Return (x, y) of the center of cell containing provided text 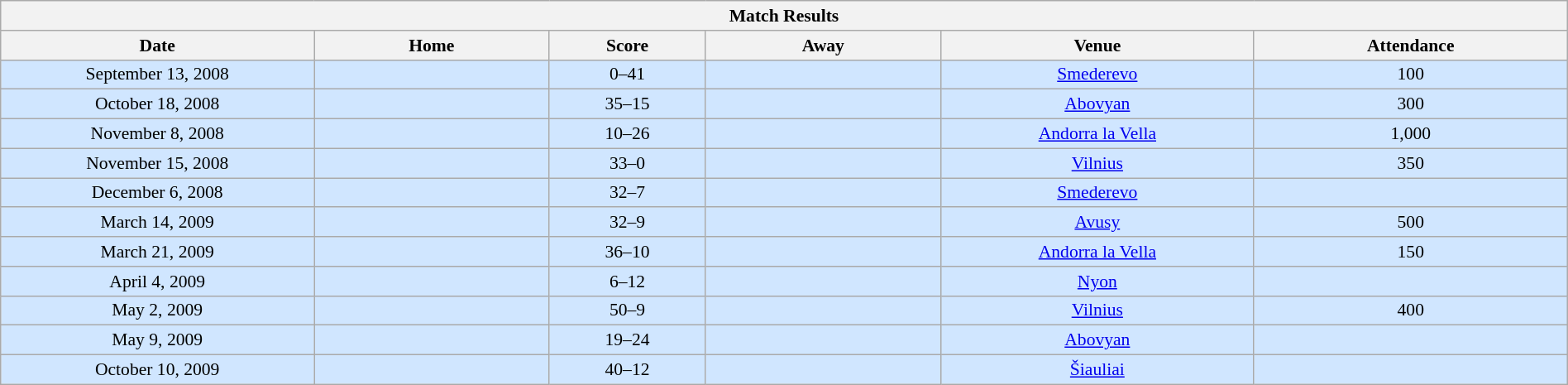
September 13, 2008 (157, 75)
March 21, 2009 (157, 252)
Avusy (1097, 223)
300 (1411, 104)
Date (157, 46)
Score (627, 46)
36–10 (627, 252)
6–12 (627, 282)
150 (1411, 252)
32–7 (627, 193)
0–41 (627, 75)
33–0 (627, 163)
October 10, 2009 (157, 370)
Šiauliai (1097, 370)
Away (823, 46)
19–24 (627, 340)
Venue (1097, 46)
40–12 (627, 370)
December 6, 2008 (157, 193)
Attendance (1411, 46)
100 (1411, 75)
32–9 (627, 223)
Match Results (784, 16)
March 14, 2009 (157, 223)
Nyon (1097, 282)
50–9 (627, 310)
1,000 (1411, 134)
May 9, 2009 (157, 340)
November 8, 2008 (157, 134)
500 (1411, 223)
May 2, 2009 (157, 310)
October 18, 2008 (157, 104)
April 4, 2009 (157, 282)
Home (432, 46)
November 15, 2008 (157, 163)
35–15 (627, 104)
10–26 (627, 134)
400 (1411, 310)
350 (1411, 163)
